For the text-containing cell, return its midpoint in (X, Y) coordinate format. 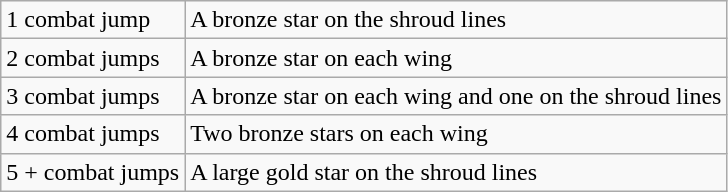
A large gold star on the shroud lines (456, 172)
Two bronze stars on each wing (456, 134)
A bronze star on each wing and one on the shroud lines (456, 96)
5 + combat jumps (93, 172)
3 combat jumps (93, 96)
A bronze star on the shroud lines (456, 20)
2 combat jumps (93, 58)
A bronze star on each wing (456, 58)
1 combat jump (93, 20)
4 combat jumps (93, 134)
